From the cell containing the given text, extract its center point as [X, Y] coordinate. 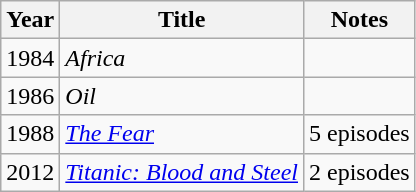
2 episodes [360, 172]
Year [30, 20]
1986 [30, 96]
Notes [360, 20]
Title [182, 20]
1988 [30, 134]
5 episodes [360, 134]
2012 [30, 172]
Oil [182, 96]
The Fear [182, 134]
1984 [30, 58]
Africa [182, 58]
Titanic: Blood and Steel [182, 172]
